Provide the (x, y) coordinate of the cell's center where the given text is located.  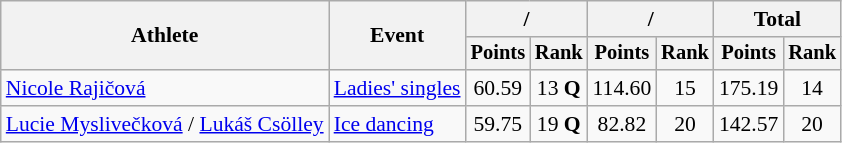
114.60 (622, 88)
Ladies' singles (398, 88)
59.75 (498, 124)
Athlete (165, 36)
14 (812, 88)
Lucie Myslivečková / Lukáš Csölley (165, 124)
60.59 (498, 88)
15 (685, 88)
142.57 (748, 124)
Event (398, 36)
Nicole Rajičová (165, 88)
13 Q (559, 88)
Total (778, 19)
175.19 (748, 88)
Ice dancing (398, 124)
82.82 (622, 124)
19 Q (559, 124)
